Extract the [X, Y] coordinate from the center of the cell holding the provided text.  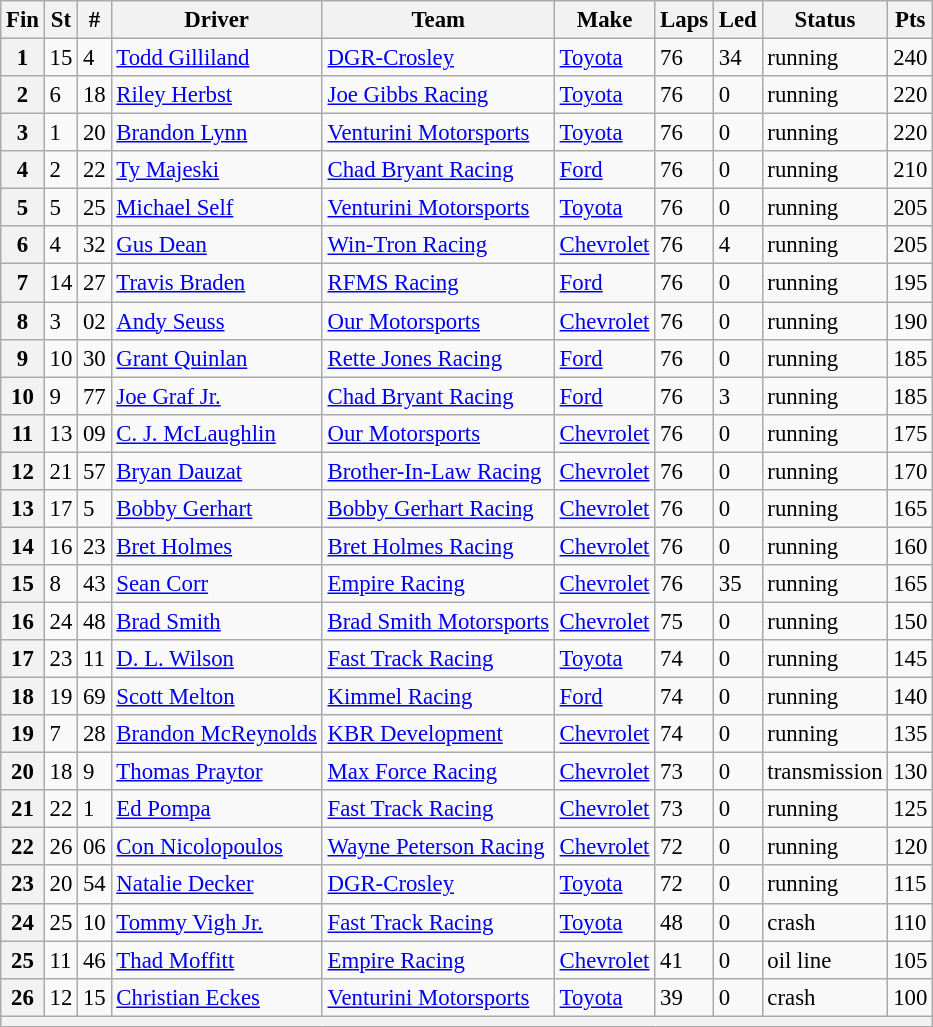
120 [910, 847]
RFMS Racing [438, 283]
Brad Smith [216, 621]
32 [94, 245]
110 [910, 922]
Con Nicolopoulos [216, 847]
Michael Self [216, 208]
41 [684, 960]
105 [910, 960]
57 [94, 471]
Joe Gibbs Racing [438, 95]
D. L. Wilson [216, 659]
Brad Smith Motorsports [438, 621]
115 [910, 885]
Travis Braden [216, 283]
Ed Pompa [216, 809]
Bobby Gerhart Racing [438, 509]
Grant Quinlan [216, 358]
Kimmel Racing [438, 697]
Win-Tron Racing [438, 245]
06 [94, 847]
34 [738, 58]
Make [604, 20]
145 [910, 659]
75 [684, 621]
54 [94, 885]
160 [910, 546]
Team [438, 20]
Led [738, 20]
oil line [825, 960]
175 [910, 433]
170 [910, 471]
02 [94, 321]
# [94, 20]
35 [738, 584]
Rette Jones Racing [438, 358]
KBR Development [438, 734]
Natalie Decker [216, 885]
135 [910, 734]
Status [825, 20]
Bret Holmes Racing [438, 546]
46 [94, 960]
Ty Majeski [216, 170]
Sean Corr [216, 584]
Joe Graf Jr. [216, 396]
Max Force Racing [438, 772]
195 [910, 283]
Tommy Vigh Jr. [216, 922]
210 [910, 170]
Gus Dean [216, 245]
Thad Moffitt [216, 960]
Pts [910, 20]
Brandon McReynolds [216, 734]
125 [910, 809]
130 [910, 772]
Wayne Peterson Racing [438, 847]
Christian Eckes [216, 997]
Andy Seuss [216, 321]
Bret Holmes [216, 546]
27 [94, 283]
Todd Gilliland [216, 58]
28 [94, 734]
30 [94, 358]
77 [94, 396]
Thomas Praytor [216, 772]
Brother-In-Law Racing [438, 471]
69 [94, 697]
transmission [825, 772]
150 [910, 621]
Laps [684, 20]
Brandon Lynn [216, 133]
140 [910, 697]
240 [910, 58]
St [60, 20]
Driver [216, 20]
Scott Melton [216, 697]
Bobby Gerhart [216, 509]
09 [94, 433]
C. J. McLaughlin [216, 433]
43 [94, 584]
39 [684, 997]
Riley Herbst [216, 95]
Fin [23, 20]
Bryan Dauzat [216, 471]
100 [910, 997]
190 [910, 321]
